Pinpoint the cell where the given text exists, returning its (X, Y) midpoint coordinate. 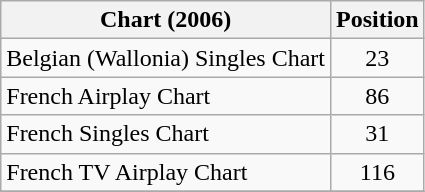
French TV Airplay Chart (166, 172)
86 (377, 96)
Position (377, 20)
23 (377, 58)
French Singles Chart (166, 134)
French Airplay Chart (166, 96)
Belgian (Wallonia) Singles Chart (166, 58)
Chart (2006) (166, 20)
116 (377, 172)
31 (377, 134)
